Detect which cell encompasses the target text, then output its (X, Y) center coordinate. 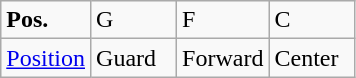
Center (312, 58)
C (312, 20)
Forward (223, 58)
G (134, 20)
Guard (134, 58)
Position (46, 58)
Pos. (46, 20)
F (223, 20)
